Output the (x, y) coordinate of the center of the cell containing the given text.  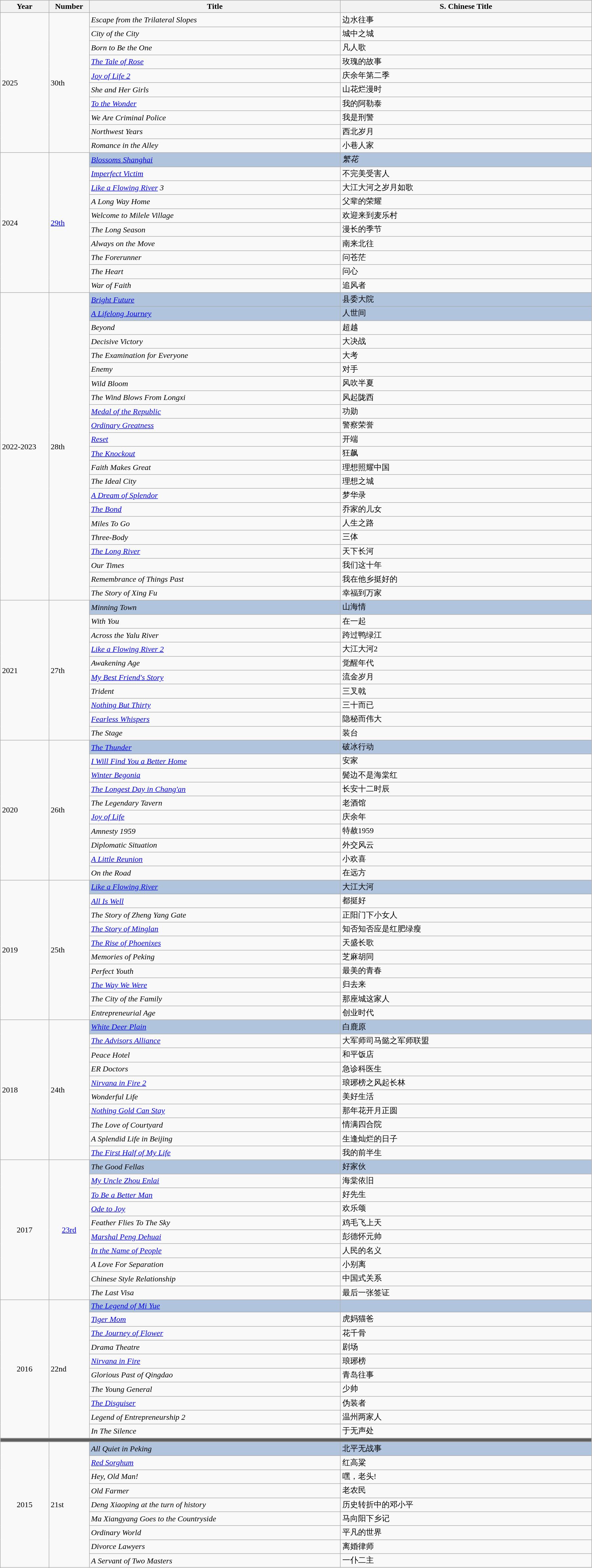
A Love For Separation (215, 1265)
Northwest Years (215, 131)
With You (215, 621)
鬓边不是海棠红 (466, 775)
白鹿原 (466, 1027)
彭德怀元帅 (466, 1237)
Entrepreneurial Age (215, 1013)
Old Farmer (215, 1491)
虎妈猫爸 (466, 1319)
In The Silence (215, 1431)
The Advisors Alliance (215, 1041)
Beyond (215, 327)
青岛往事 (466, 1375)
觉醒年代 (466, 663)
Divorce Lawyers (215, 1547)
小欢喜 (466, 859)
少帅 (466, 1389)
Drama Theatre (215, 1347)
山海情 (466, 607)
Chinese Style Relationship (215, 1278)
好家伙 (466, 1167)
生逢灿烂的日子 (466, 1139)
A Servant of Two Masters (215, 1560)
功勋 (466, 411)
流金岁月 (466, 677)
Marshal Peng Dehuai (215, 1237)
Faith Makes Great (215, 467)
Nirvana in Fire (215, 1361)
The Bond (215, 509)
25th (69, 950)
The Long River (215, 551)
开端 (466, 440)
温州两家人 (466, 1417)
好先生 (466, 1195)
风起陇西 (466, 398)
A Splendid Life in Beijing (215, 1139)
Across the Yalu River (215, 636)
Minning Town (215, 607)
Red Sorghum (215, 1463)
三体 (466, 538)
2025 (25, 83)
人生之路 (466, 523)
Deng Xiaoping at the turn of history (215, 1505)
The Knockout (215, 454)
海棠依旧 (466, 1181)
红高粱 (466, 1463)
大江大河2 (466, 649)
大军师司马懿之军师联盟 (466, 1041)
My Best Friend's Story (215, 677)
22nd (69, 1369)
2015 (25, 1505)
大考 (466, 356)
Always on the Move (215, 244)
大江大河之岁月如歌 (466, 188)
Like a Flowing River 3 (215, 188)
县委大院 (466, 300)
在一起 (466, 621)
归去来 (466, 985)
Decisive Victory (215, 342)
Tiger Mom (215, 1319)
Medal of the Republic (215, 411)
The Forerunner (215, 258)
ER Doctors (215, 1069)
My Uncle Zhou Enlai (215, 1181)
小巷人家 (466, 146)
2017 (25, 1230)
琅琊榜 (466, 1361)
西北岁月 (466, 131)
警察荣誉 (466, 425)
庆余年第二季 (466, 76)
Born to Be the One (215, 48)
我是刑警 (466, 118)
The Way We Were (215, 985)
Remembrance of Things Past (215, 579)
The Ideal City (215, 481)
老农民 (466, 1491)
Wild Bloom (215, 383)
Ma Xiangyang Goes to the Countryside (215, 1519)
Hey, Old Man! (215, 1477)
Trident (215, 691)
The Story of Xing Fu (215, 594)
The Good Fellas (215, 1167)
安家 (466, 761)
The Heart (215, 271)
Awakening Age (215, 663)
Peace Hotel (215, 1055)
A Little Reunion (215, 859)
2024 (25, 222)
The City of the Family (215, 999)
对手 (466, 369)
She and Her Girls (215, 90)
The Journey of Flower (215, 1333)
21st (69, 1505)
理想之城 (466, 481)
Memories of Peking (215, 957)
Winter Begonia (215, 775)
The Rise of Phoenixes (215, 943)
那座城这家人 (466, 999)
玫瑰的故事 (466, 62)
鸡毛飞上天 (466, 1223)
Fearless Whispers (215, 719)
The Thunder (215, 747)
On the Road (215, 873)
Like a Flowing River (215, 887)
情满四合院 (466, 1125)
外交风云 (466, 845)
人民的名义 (466, 1251)
The Last Visa (215, 1293)
于无声处 (466, 1431)
War of Faith (215, 286)
The Story of Zheng Yang Gate (215, 915)
我在他乡挺好的 (466, 579)
三十而已 (466, 705)
南来北往 (466, 244)
27th (69, 670)
知否知否应是红肥绿瘦 (466, 929)
Enemy (215, 369)
追风者 (466, 286)
2020 (25, 810)
A Long Way Home (215, 202)
Like a Flowing River 2 (215, 649)
离婚律师 (466, 1547)
Title (215, 7)
我的阿勒泰 (466, 104)
马向阳下乡记 (466, 1519)
The Long Season (215, 229)
凡人歌 (466, 48)
The Legendary Tavern (215, 803)
那年花开月正圆 (466, 1111)
The Tale of Rose (215, 62)
不完美受害人 (466, 174)
小别离 (466, 1265)
26th (69, 810)
一仆二主 (466, 1560)
Reset (215, 440)
S. Chinese Title (466, 7)
繁花 (466, 160)
All Quiet in Peking (215, 1449)
正阳门下小女人 (466, 915)
The Wind Blows From Longxi (215, 398)
天下长河 (466, 551)
The First Half of My Life (215, 1153)
30th (69, 83)
破冰行动 (466, 747)
Number (69, 7)
三叉戟 (466, 691)
We Are Criminal Police (215, 118)
To Be a Better Man (215, 1195)
跨过鸭绿江 (466, 636)
Bright Future (215, 300)
In the Name of People (215, 1251)
Joy of Life (215, 817)
历史转折中的邓小平 (466, 1505)
The Story of Minglan (215, 929)
伪装者 (466, 1403)
琅琊榜之风起长林 (466, 1083)
Diplomatic Situation (215, 845)
23rd (69, 1230)
装台 (466, 734)
City of the City (215, 34)
平凡的世界 (466, 1533)
Escape from the Trilateral Slopes (215, 20)
我们这十年 (466, 565)
都挺好 (466, 901)
美好生活 (466, 1097)
Ordinary World (215, 1533)
All Is Well (215, 901)
The Young General (215, 1389)
Perfect Youth (215, 971)
特赦1959 (466, 831)
I Will Find You a Better Home (215, 761)
Glorious Past of Qingdao (215, 1375)
The Legend of Mi Yue (215, 1306)
花千骨 (466, 1333)
欢迎来到麦乐村 (466, 216)
White Deer Plain (215, 1027)
Welcome to Milele Village (215, 216)
幸福到万家 (466, 594)
最美的青春 (466, 971)
长安十二时辰 (466, 789)
Nothing But Thirty (215, 705)
超越 (466, 327)
急诊科医生 (466, 1069)
中国式关系 (466, 1278)
嘿，老头! (466, 1477)
老酒馆 (466, 803)
Year (25, 7)
A Dream of Splendor (215, 496)
2022-2023 (25, 446)
和平饭店 (466, 1055)
大决战 (466, 342)
2018 (25, 1090)
创业时代 (466, 1013)
我的前半生 (466, 1153)
欢乐颂 (466, 1209)
Nothing Gold Can Stay (215, 1111)
理想照耀中国 (466, 467)
Romance in the Alley (215, 146)
最后一张签证 (466, 1293)
Nirvana in Fire 2 (215, 1083)
Blossoms Shanghai (215, 160)
Ordinary Greatness (215, 425)
父辈的荣耀 (466, 202)
2019 (25, 950)
剧场 (466, 1347)
Joy of Life 2 (215, 76)
城中之城 (466, 34)
The Examination for Everyone (215, 356)
狂飙 (466, 454)
29th (69, 222)
28th (69, 446)
Our Times (215, 565)
问心 (466, 271)
在远方 (466, 873)
天盛长歌 (466, 943)
The Disguiser (215, 1403)
梦华录 (466, 496)
问苍茫 (466, 258)
庆余年 (466, 817)
The Love of Courtyard (215, 1125)
2016 (25, 1369)
Amnesty 1959 (215, 831)
Three-Body (215, 538)
Legend of Entrepreneurship 2 (215, 1417)
风吹半夏 (466, 383)
山花烂漫时 (466, 90)
The Longest Day in Chang'an (215, 789)
漫长的季节 (466, 229)
A Lifelong Journey (215, 314)
Feather Flies To The Sky (215, 1223)
The Stage (215, 734)
To the Wonder (215, 104)
Miles To Go (215, 523)
隐秘而伟大 (466, 719)
边水往事 (466, 20)
乔家的儿女 (466, 509)
Imperfect Victim (215, 174)
Ode to Joy (215, 1209)
大江大河 (466, 887)
芝麻胡同 (466, 957)
24th (69, 1090)
2021 (25, 670)
北平无战事 (466, 1449)
Wonderful Life (215, 1097)
人世间 (466, 314)
